From the cell containing the given text, extract its center point as [X, Y] coordinate. 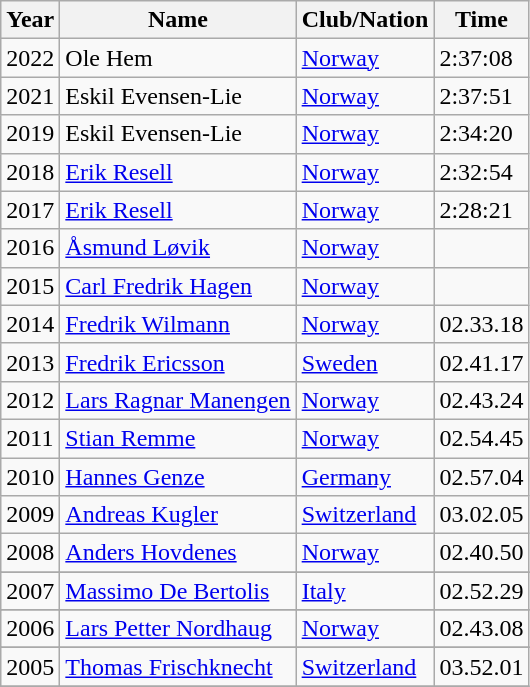
02.43.24 [482, 400]
Name [178, 20]
Hannes Genze [178, 477]
2:32:54 [482, 172]
03.02.05 [482, 515]
Carl Fredrik Hagen [178, 286]
Fredrik Ericsson [178, 362]
03.52.01 [482, 667]
Massimo De Bertolis [178, 591]
2009 [30, 515]
Stian Remme [178, 438]
Fredrik Wilmann [178, 324]
Year [30, 20]
2019 [30, 134]
2022 [30, 58]
Anders Hovdenes [178, 553]
Ole Hem [178, 58]
Italy [365, 591]
02.54.45 [482, 438]
2011 [30, 438]
02.40.50 [482, 553]
02.52.29 [482, 591]
Åsmund Løvik [178, 248]
2021 [30, 96]
2014 [30, 324]
Thomas Frischknecht [178, 667]
2:37:08 [482, 58]
2010 [30, 477]
Sweden [365, 362]
Andreas Kugler [178, 515]
2:34:20 [482, 134]
2:37:51 [482, 96]
2016 [30, 248]
2007 [30, 591]
2015 [30, 286]
02.43.08 [482, 629]
02.41.17 [482, 362]
Club/Nation [365, 20]
Lars Petter Nordhaug [178, 629]
Germany [365, 477]
02.57.04 [482, 477]
Lars Ragnar Manengen [178, 400]
Time [482, 20]
2012 [30, 400]
2017 [30, 210]
2013 [30, 362]
2:28:21 [482, 210]
2005 [30, 667]
2018 [30, 172]
2008 [30, 553]
2006 [30, 629]
02.33.18 [482, 324]
